Return the (x, y) coordinate for the center point of the cell that contains the specified text.  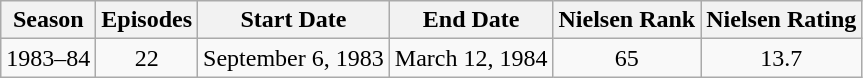
13.7 (782, 58)
Nielsen Rating (782, 20)
65 (627, 58)
September 6, 1983 (294, 58)
22 (147, 58)
Start Date (294, 20)
March 12, 1984 (471, 58)
Season (48, 20)
End Date (471, 20)
Episodes (147, 20)
1983–84 (48, 58)
Nielsen Rank (627, 20)
